Search for the cell housing the specified text and yield its (X, Y) center coordinate. 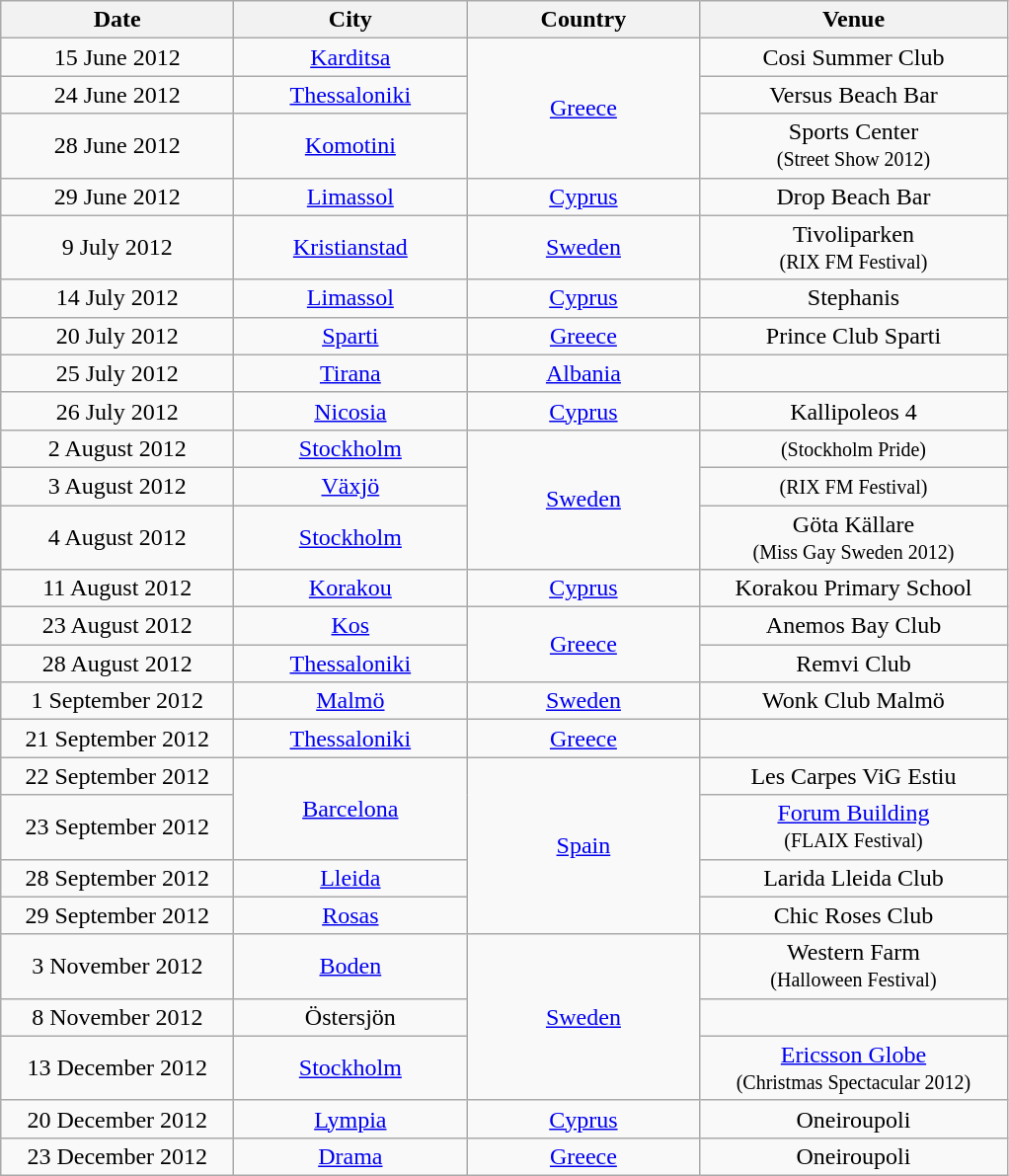
2 August 2012 (117, 448)
25 July 2012 (117, 373)
(Stockholm Pride) (853, 448)
Växjö (350, 486)
9 July 2012 (117, 247)
Albania (583, 373)
Nicosia (350, 411)
Venue (853, 20)
(RIX FM Festival) (853, 486)
29 September 2012 (117, 915)
Tirana (350, 373)
Les Carpes ViG Estiu (853, 776)
Anemos Bay Club (853, 626)
Komotini (350, 146)
20 December 2012 (117, 1119)
Ericsson Globe(Christmas Spectacular 2012) (853, 1068)
Larida Lleida Club (853, 878)
11 August 2012 (117, 588)
Country (583, 20)
Kristianstad (350, 247)
8 November 2012 (117, 1017)
26 July 2012 (117, 411)
28 August 2012 (117, 664)
Östersjön (350, 1017)
28 September 2012 (117, 878)
Drama (350, 1156)
Rosas (350, 915)
Malmö (350, 701)
Tivoliparken(RIX FM Festival) (853, 247)
Korakou (350, 588)
15 June 2012 (117, 57)
Göta Källare(Miss Gay Sweden 2012) (853, 537)
Date (117, 20)
Spain (583, 845)
Drop Beach Bar (853, 196)
Sports Center(Street Show 2012) (853, 146)
13 December 2012 (117, 1068)
City (350, 20)
23 December 2012 (117, 1156)
Remvi Club (853, 664)
Boden (350, 966)
21 September 2012 (117, 739)
Korakou Primary School (853, 588)
Wonk Club Malmö (853, 701)
23 August 2012 (117, 626)
Barcelona (350, 808)
20 July 2012 (117, 336)
Lympia (350, 1119)
Lleida (350, 878)
4 August 2012 (117, 537)
Prince Club Sparti (853, 336)
Western Farm(Halloween Festival) (853, 966)
22 September 2012 (117, 776)
Kos (350, 626)
24 June 2012 (117, 95)
23 September 2012 (117, 827)
Forum Building(FLAIX Festival) (853, 827)
Chic Roses Club (853, 915)
Sparti (350, 336)
14 July 2012 (117, 298)
28 June 2012 (117, 146)
29 June 2012 (117, 196)
Kallipoleos 4 (853, 411)
1 September 2012 (117, 701)
Stephanis (853, 298)
Versus Beach Bar (853, 95)
3 November 2012 (117, 966)
Cosi Summer Club (853, 57)
Karditsa (350, 57)
3 August 2012 (117, 486)
